From the cell containing the given text, extract its center point as (X, Y) coordinate. 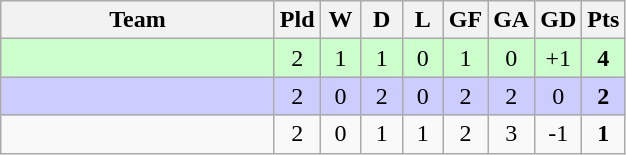
3 (512, 134)
Pld (297, 20)
Team (138, 20)
GA (512, 20)
Pts (604, 20)
D (382, 20)
GF (465, 20)
GD (558, 20)
-1 (558, 134)
W (340, 20)
+1 (558, 58)
4 (604, 58)
L (422, 20)
